Scan for the cell matching the given text and deliver its [X, Y] coordinate at center. 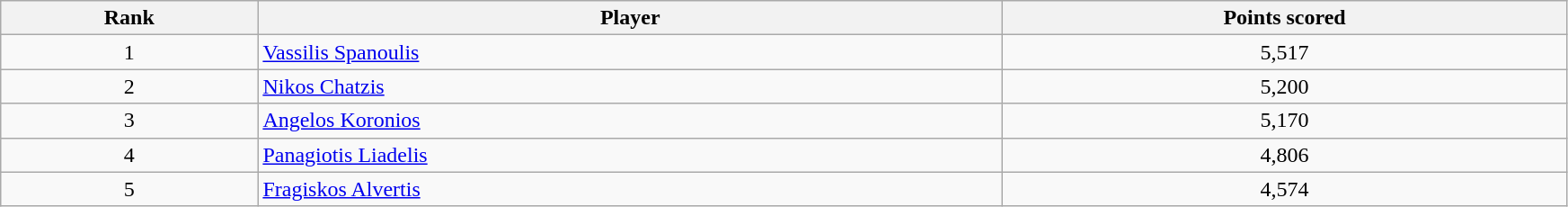
1 [129, 52]
5 [129, 189]
5,200 [1285, 86]
4,574 [1285, 189]
2 [129, 86]
Rank [129, 18]
Angelos Koronios [631, 121]
4,806 [1285, 155]
5,517 [1285, 52]
Nikos Chatzis [631, 86]
3 [129, 121]
Panagiotis Liadelis [631, 155]
Player [631, 18]
Points scored [1285, 18]
4 [129, 155]
5,170 [1285, 121]
Fragiskos Alvertis [631, 189]
Vassilis Spanoulis [631, 52]
